Return the (x, y) coordinate for the center point of the cell that contains the specified text.  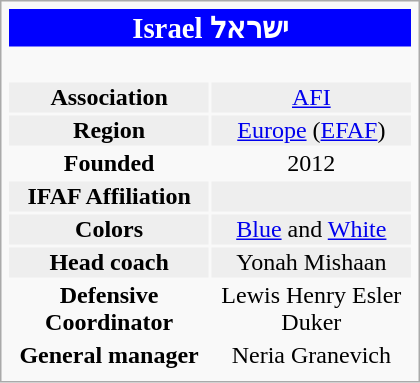
IFAF Affiliation (109, 197)
Neria Granevich (312, 356)
Europe (EFAF) (312, 131)
Founded (109, 164)
AFI (312, 98)
Lewis Henry Esler Duker (312, 310)
Yonah Mishaan (312, 263)
Colors (109, 230)
General manager (109, 356)
Defensive Coordinator (109, 310)
Region (109, 131)
Israel ישראל (210, 28)
Blue and White (312, 230)
Association (109, 98)
Head coach (109, 263)
2012 (312, 164)
